Scan for the cell matching the given text and deliver its (X, Y) coordinate at center. 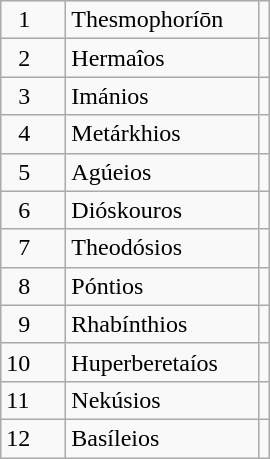
7 (34, 248)
9 (34, 324)
6 (34, 210)
8 (34, 286)
11 (34, 400)
Basíleios (162, 438)
5 (34, 172)
Thesmophoríōn (162, 20)
2 (34, 58)
Rhabínthios (162, 324)
Agúeios (162, 172)
12 (34, 438)
Theodósios (162, 248)
1 (34, 20)
Dióskouros (162, 210)
Nekúsios (162, 400)
Imánios (162, 96)
10 (34, 362)
4 (34, 134)
Huperberetaíos (162, 362)
Metárkhios (162, 134)
Póntios (162, 286)
3 (34, 96)
Hermaîos (162, 58)
